Find where the given text appears and provide that cell's center as (x, y) coordinate. 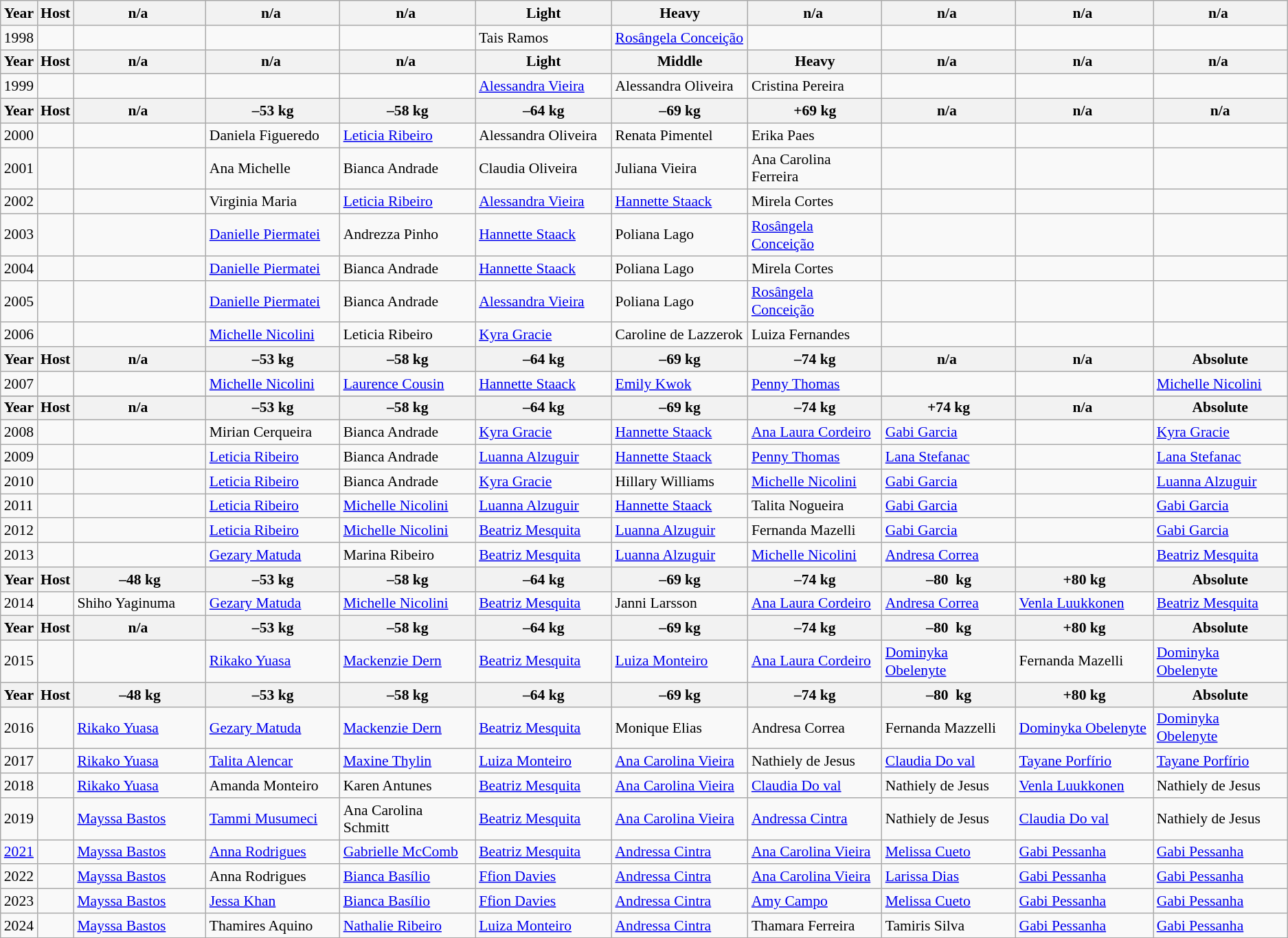
Middle (679, 62)
1998 (19, 38)
Nathalie Ribeiro (408, 926)
Ana Carolina Schmitt (408, 819)
2013 (19, 555)
Janni Larsson (679, 604)
2018 (19, 786)
Marina Ribeiro (408, 555)
2021 (19, 852)
Maxine Thylin (408, 762)
Talita Nogueira (815, 506)
Ana Michelle (273, 169)
Virginia Maria (273, 202)
2001 (19, 169)
Jessa Khan (273, 901)
2002 (19, 202)
2005 (19, 301)
Karen Antunes (408, 786)
2023 (19, 901)
2015 (19, 662)
Shiho Yaginuma (139, 604)
2016 (19, 728)
Claudia Oliveira (543, 169)
2003 (19, 235)
2010 (19, 481)
Erika Paes (815, 135)
Monique Elias (679, 728)
2011 (19, 506)
Tais Ramos (543, 38)
2017 (19, 762)
2012 (19, 531)
Andrezza Pinho (408, 235)
Mirian Cerqueira (273, 433)
2009 (19, 457)
2004 (19, 268)
Fernanda Mazzelli (949, 728)
Daniela Figueredo (273, 135)
Thamara Ferreira (815, 926)
2022 (19, 877)
2007 (19, 384)
Tammi Musumeci (273, 819)
Ana Carolina Ferreira (815, 169)
Laurence Cousin (408, 384)
Hillary Williams (679, 481)
Larissa Dias (949, 877)
Thamires Aquino (273, 926)
2014 (19, 604)
2019 (19, 819)
2006 (19, 335)
Juliana Vieira (679, 169)
2008 (19, 433)
Cristina Pereira (815, 87)
Caroline de Lazzerok (679, 335)
Luiza Fernandes (815, 335)
+69 kg (815, 111)
Tamiris Silva (949, 926)
+74 kg (949, 408)
Talita Alencar (273, 762)
Emily Kwok (679, 384)
Renata Pimentel (679, 135)
Amy Campo (815, 901)
2000 (19, 135)
Amanda Monteiro (273, 786)
Gabrielle McComb (408, 852)
1999 (19, 87)
2024 (19, 926)
